Detect which cell encompasses the target text, then output its (X, Y) center coordinate. 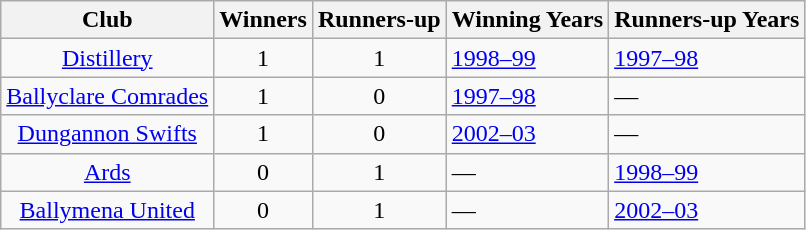
Winning Years (527, 20)
Ballymena United (108, 210)
Ards (108, 172)
Dungannon Swifts (108, 134)
Distillery (108, 58)
Club (108, 20)
Winners (264, 20)
Ballyclare Comrades (108, 96)
Runners-up (379, 20)
Runners-up Years (707, 20)
